Locate the cell with the specified text and output its (x, y) center coordinate. 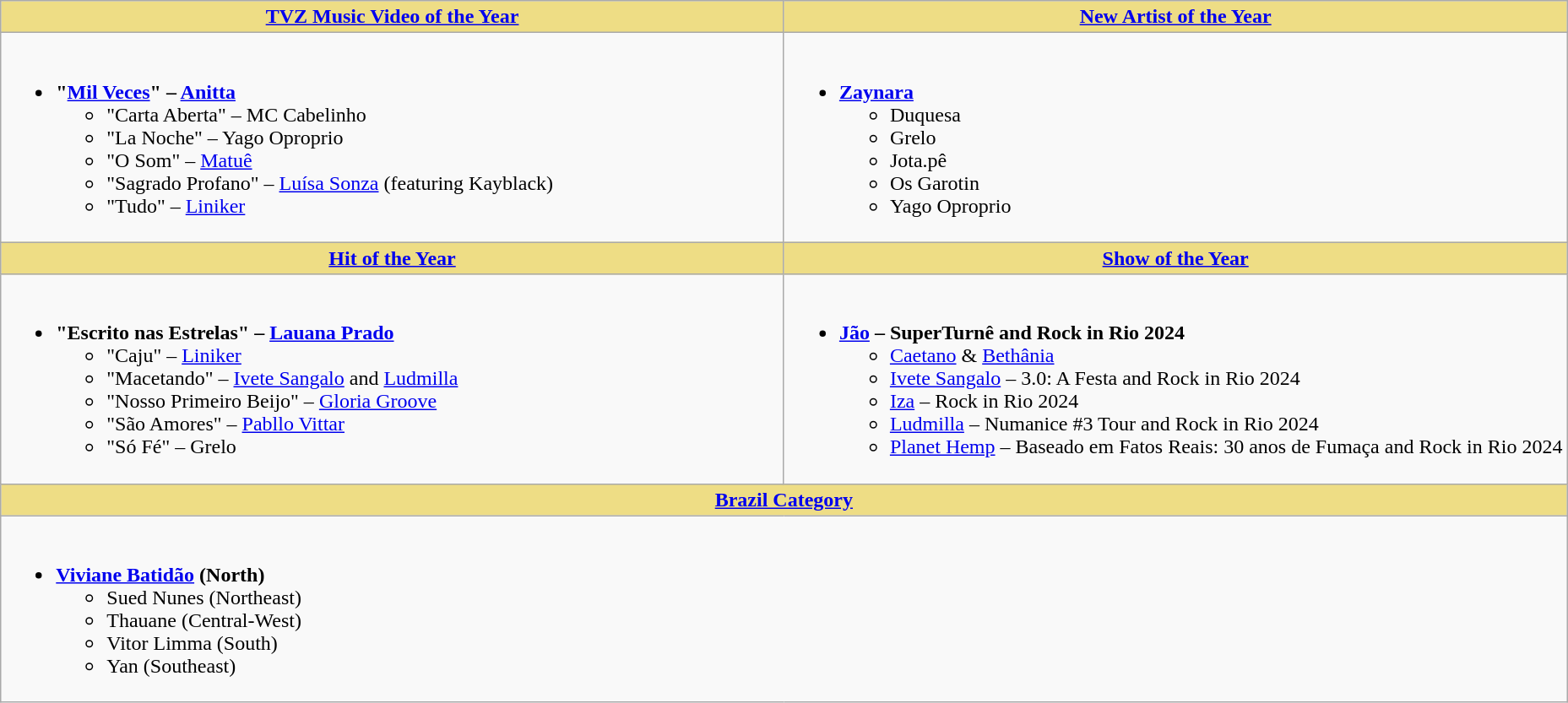
Show of the Year (1175, 258)
ZaynaraDuquesaGreloJota.pêOs GarotinYago Oproprio (1175, 138)
Brazil Category (784, 500)
Hit of the Year (393, 258)
TVZ Music Video of the Year (393, 17)
Viviane Batidão (North)Sued Nunes (Northeast)Thauane (Central-West)Vitor Limma (South)Yan (Southeast) (784, 609)
New Artist of the Year (1175, 17)
